Output the (X, Y) coordinate of the center of the cell containing the given text.  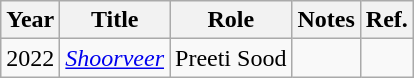
Year (30, 20)
Preeti Sood (231, 58)
2022 (30, 58)
Shoorveer (115, 58)
Title (115, 20)
Notes (326, 20)
Ref. (386, 20)
Role (231, 20)
